From the cell containing the given text, extract its center point as (X, Y) coordinate. 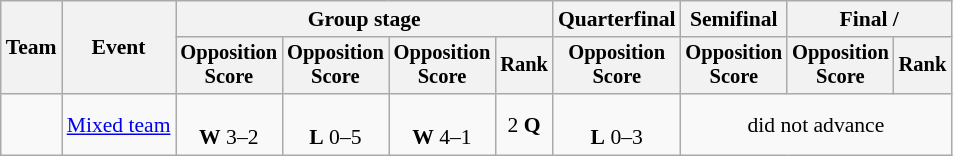
Final / (869, 19)
Team (32, 48)
Event (119, 48)
W 3–2 (230, 124)
2 Q (524, 124)
did not advance (816, 124)
L 0–3 (617, 124)
Group stage (364, 19)
L 0–5 (336, 124)
Quarterfinal (617, 19)
W 4–1 (442, 124)
Mixed team (119, 124)
Semifinal (734, 19)
